Locate the cell with the specified text and output its [x, y] center coordinate. 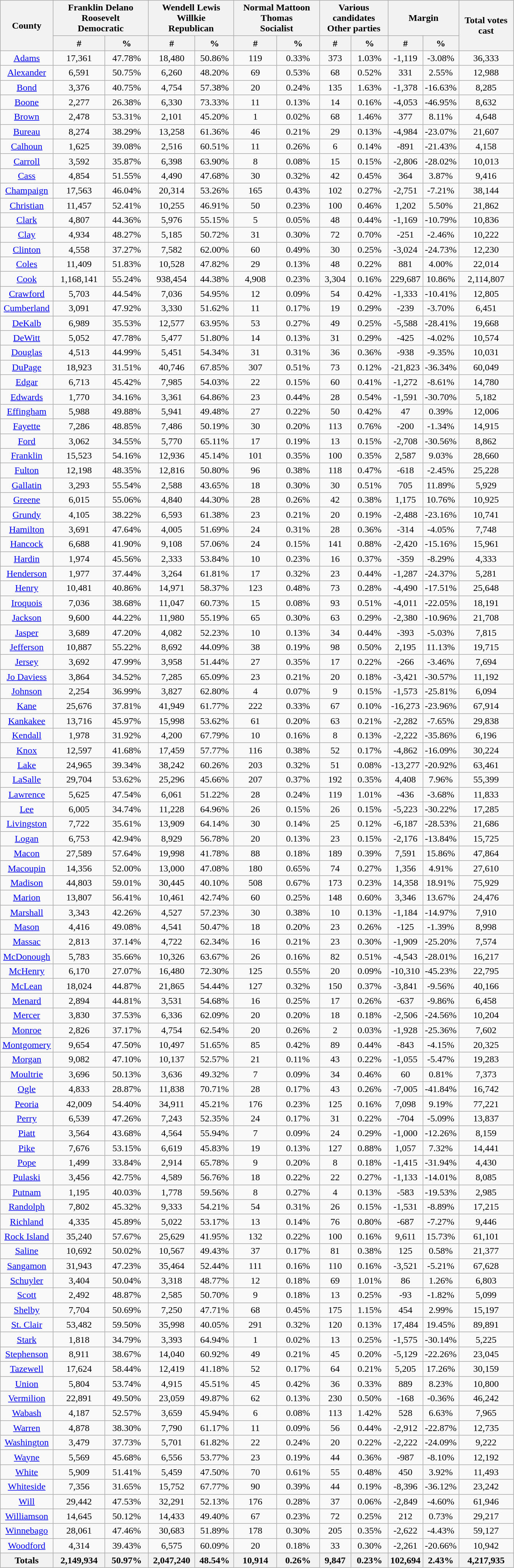
9,082 [79, 1060]
2,277 [79, 102]
48.27% [127, 235]
10,481 [79, 588]
14,441 [486, 1148]
45.66% [214, 780]
25,296 [172, 780]
-4.02% [440, 338]
-14.01% [440, 1178]
10,800 [486, 1383]
Stark [27, 1339]
61.36% [214, 132]
50.75% [127, 73]
54.95% [214, 294]
-1,119 [406, 58]
6,803 [486, 1280]
10,887 [79, 647]
34.52% [127, 677]
Macoupin [27, 868]
4.00% [440, 264]
27,589 [79, 853]
45.32% [127, 1207]
9,222 [486, 1443]
50.86% [214, 58]
0.76% [370, 426]
-1.82% [440, 1295]
62.09% [214, 1015]
28,061 [79, 1531]
165 [255, 190]
Effingham [27, 411]
-2,849 [406, 1501]
13,837 [486, 1118]
60.26% [214, 765]
67.79% [214, 736]
1.42% [370, 1413]
86 [406, 1280]
373 [335, 58]
8,159 [486, 1133]
6,196 [486, 736]
41.18% [214, 1369]
24,965 [79, 765]
90 [255, 1487]
9.03% [440, 456]
-2,912 [406, 1428]
61 [255, 721]
Jersey [27, 662]
56.76% [214, 1178]
-5,129 [406, 1354]
Putnam [27, 1192]
5,205 [406, 1369]
-3.70% [440, 308]
9,600 [79, 618]
63,461 [486, 765]
-843 [406, 1045]
7,286 [79, 426]
Sangamon [27, 1266]
18,923 [79, 367]
11,838 [172, 1089]
132 [255, 1236]
12,230 [486, 250]
-8.61% [440, 382]
-13,277 [406, 765]
-25.20% [440, 942]
Hamilton [27, 529]
Mason [27, 927]
3,062 [79, 441]
3,692 [79, 662]
47.10% [127, 1060]
59.01% [127, 883]
51.22% [214, 794]
8,998 [486, 927]
-30.56% [440, 441]
11.89% [440, 485]
Greene [27, 500]
38.30% [127, 1428]
1,778 [172, 1192]
3,343 [79, 912]
-17.51% [440, 588]
53.74% [127, 1383]
10,013 [486, 161]
-10.96% [440, 618]
Totals [27, 1560]
Marshall [27, 912]
Margin [423, 18]
7,676 [79, 1148]
Shelby [27, 1310]
2,914 [172, 1163]
-0.36% [440, 1399]
-36.12% [440, 1487]
4,527 [172, 912]
55.54% [127, 485]
0.81% [440, 1074]
5 [255, 220]
64.86% [214, 397]
37.53% [127, 1015]
7,574 [486, 942]
3,330 [172, 308]
-30.14% [440, 1339]
3,830 [79, 1015]
-7.27% [440, 1222]
65.11% [214, 441]
14,040 [172, 1354]
1,175 [406, 500]
7,373 [486, 1074]
16,742 [486, 1089]
-36.34% [440, 367]
6,330 [172, 102]
-1,909 [406, 942]
-2,622 [406, 1531]
1.46% [370, 117]
38 [255, 647]
47,864 [486, 853]
Knox [27, 750]
-24.56% [440, 1015]
3,958 [172, 662]
6,005 [79, 809]
1,499 [79, 1163]
13,807 [79, 897]
3.87% [440, 176]
-25.81% [440, 692]
2,478 [79, 117]
37.73% [127, 1443]
42.26% [127, 912]
14,358 [406, 883]
5.50% [440, 205]
5,052 [79, 338]
-4.60% [440, 1501]
938,454 [172, 279]
-3,421 [406, 677]
33.84% [127, 1163]
-1,184 [406, 912]
Total votes cast [486, 26]
Henderson [27, 573]
889 [406, 1383]
-1,928 [406, 1030]
Peoria [27, 1104]
61.17% [214, 1428]
1,818 [79, 1339]
45.83% [214, 1148]
49.87% [214, 1399]
Kane [27, 706]
377 [406, 117]
52.23% [214, 632]
-14.97% [440, 912]
4.91% [440, 868]
63.67% [214, 957]
35.61% [127, 824]
-1,575 [406, 1339]
-2,420 [406, 544]
53,482 [79, 1325]
-987 [406, 1457]
53.17% [214, 1222]
12,198 [79, 471]
-23.16% [440, 515]
55.06% [127, 500]
19,715 [486, 647]
40.05% [214, 1325]
67.77% [214, 1487]
10,137 [172, 1060]
1,977 [79, 573]
-618 [406, 471]
11,980 [172, 618]
DuPage [27, 367]
3,691 [79, 529]
118 [335, 471]
45.89% [127, 1222]
19,283 [486, 1060]
3,376 [79, 87]
-28.53% [440, 824]
0.05% [298, 220]
7,098 [406, 1104]
2,587 [406, 456]
7,985 [172, 382]
230 [335, 1399]
Christian [27, 205]
-1,333 [406, 294]
189 [335, 853]
41,949 [172, 706]
2,894 [79, 1001]
Union [27, 1383]
Ogle [27, 1089]
37.44% [127, 573]
-30.22% [440, 809]
10,326 [172, 957]
18,191 [486, 603]
-5.47% [440, 1060]
4,934 [79, 235]
38,242 [172, 765]
52.13% [214, 1501]
1,974 [79, 559]
-10,310 [406, 971]
1,202 [406, 205]
41.95% [214, 1236]
58.44% [127, 1369]
-2,488 [406, 515]
47 [406, 411]
1,625 [79, 146]
11,409 [79, 264]
76 [335, 1222]
24,476 [486, 897]
7.32% [440, 1148]
0.11% [298, 1060]
49.48% [214, 411]
-239 [406, 308]
Fulton [27, 471]
Kankakee [27, 721]
-1.34% [440, 426]
34.74% [127, 809]
21,708 [486, 618]
45.51% [214, 1383]
229,687 [406, 279]
7,694 [486, 662]
54.68% [214, 1001]
25,676 [79, 706]
6.63% [440, 1413]
6,015 [79, 500]
5,703 [79, 294]
-3.68% [440, 794]
5,804 [79, 1383]
50.69% [127, 1310]
57.77% [214, 750]
46.04% [127, 190]
10,692 [79, 1251]
52.35% [214, 1118]
Warren [27, 1428]
8,911 [79, 1354]
40.75% [127, 87]
-4,053 [406, 102]
9,416 [486, 176]
3,293 [79, 485]
89,891 [486, 1325]
192 [335, 780]
3,091 [79, 308]
51.44% [214, 662]
17,459 [172, 750]
10,914 [255, 1560]
Fayette [27, 426]
16,217 [486, 957]
Champaign [27, 190]
7,486 [172, 426]
25,228 [486, 471]
-5,223 [406, 809]
1,195 [79, 1192]
60.73% [214, 603]
0.55% [298, 971]
-9.86% [440, 1001]
-8,396 [406, 1487]
15,752 [172, 1487]
Randolph [27, 1207]
75,929 [486, 883]
15,197 [486, 1310]
0.67% [298, 883]
Franklin Delano RooseveltDemocratic [101, 18]
-35.86% [440, 736]
-168 [406, 1399]
89 [335, 1045]
16,480 [172, 971]
29,217 [486, 1516]
3,689 [79, 632]
9,654 [79, 1045]
-3.08% [440, 58]
-2,380 [406, 618]
57.38% [214, 87]
5,770 [172, 441]
7,591 [406, 853]
123 [255, 588]
37.81% [127, 706]
18,024 [79, 986]
-251 [406, 235]
5,451 [172, 353]
35,998 [172, 1325]
0.61% [298, 1472]
-125 [406, 927]
-19.53% [440, 1192]
48.20% [214, 73]
-30.70% [440, 397]
51.80% [214, 338]
705 [406, 485]
49.88% [127, 411]
7,582 [172, 250]
6,556 [172, 1457]
35.53% [127, 323]
4,105 [79, 515]
-5.03% [440, 632]
Franklin [27, 456]
54.21% [214, 1207]
-2,506 [406, 1015]
291 [255, 1325]
Richland [27, 1222]
-4.05% [440, 529]
55.24% [127, 279]
30,445 [172, 883]
6,591 [79, 73]
67,628 [486, 1266]
13,716 [79, 721]
-45.23% [440, 971]
51.62% [214, 308]
222 [255, 706]
33 [335, 1546]
65.78% [214, 1163]
6,260 [172, 73]
Stephenson [27, 1354]
6,753 [79, 839]
0.49% [298, 250]
31.92% [127, 736]
21,607 [486, 132]
3,404 [79, 1280]
Monroe [27, 1030]
4,082 [172, 632]
Jo Daviess [27, 677]
-2,261 [406, 1546]
30,683 [172, 1531]
-4,011 [406, 603]
6,336 [172, 1015]
23,242 [486, 1487]
-16,273 [406, 706]
-3,841 [406, 986]
4,807 [79, 220]
3,346 [406, 897]
111 [255, 1266]
-314 [406, 529]
4,430 [486, 1163]
43.68% [127, 1133]
-1,133 [406, 1178]
148 [335, 897]
8,929 [172, 839]
-4,862 [406, 750]
-28.41% [440, 323]
364 [406, 176]
12,816 [172, 471]
-10.41% [440, 294]
72.30% [214, 971]
15.86% [440, 853]
4,878 [79, 1428]
46 [255, 132]
11.13% [440, 647]
Calhoun [27, 146]
4,314 [79, 1546]
44.22% [127, 618]
-20.66% [440, 1546]
27.07% [127, 971]
29,704 [79, 780]
3,564 [79, 1133]
50.13% [127, 1074]
10.86% [440, 279]
-21.43% [440, 146]
47.71% [214, 1310]
7,815 [486, 632]
Lawrence [27, 794]
Logan [27, 839]
Coles [27, 264]
54.40% [127, 1104]
6,593 [172, 515]
21,862 [486, 205]
5,976 [172, 220]
3,636 [172, 1074]
32,291 [172, 1501]
2.43% [440, 1560]
Carroll [27, 161]
-31.94% [440, 1163]
35,464 [172, 1266]
5,022 [172, 1222]
38.22% [127, 515]
10,741 [486, 515]
Woodford [27, 1546]
0.47% [370, 471]
45.94% [214, 1413]
29,838 [486, 721]
44.81% [127, 1001]
12,735 [486, 1428]
Will [27, 1501]
-8.10% [440, 1457]
13,000 [172, 868]
0.70% [370, 235]
3,393 [172, 1339]
45.20% [214, 117]
7,285 [172, 677]
11,228 [172, 809]
Piatt [27, 1133]
-4.15% [440, 1045]
62.00% [214, 250]
0.54% [370, 397]
Alexander [27, 73]
Clinton [27, 250]
35.66% [127, 957]
-3,521 [406, 1266]
LaSalle [27, 780]
45.97% [127, 721]
-891 [406, 146]
101 [255, 456]
44.09% [214, 647]
4,541 [172, 927]
-637 [406, 1001]
7,602 [486, 1030]
Wendell Lewis WillkieRepublican [191, 18]
21 [255, 1060]
Cumberland [27, 308]
7.96% [440, 780]
3,318 [172, 1280]
1,770 [79, 397]
Clark [27, 220]
2,333 [172, 559]
57.06% [214, 544]
3,456 [79, 1178]
1,978 [79, 736]
60.09% [214, 1546]
3,864 [79, 677]
70 [255, 1472]
15,523 [79, 456]
55,399 [486, 780]
14,780 [486, 382]
5,909 [79, 1472]
14,915 [486, 426]
17,484 [406, 1325]
53.31% [127, 117]
Grundy [27, 515]
58.37% [214, 588]
4,589 [172, 1178]
81 [335, 1251]
Hancock [27, 544]
19.45% [440, 1325]
4,722 [172, 942]
10,925 [486, 500]
0.03% [370, 1030]
31.51% [127, 367]
Rock Island [27, 1236]
7,250 [172, 1310]
180 [255, 868]
3,264 [172, 573]
-25.36% [440, 1030]
3,531 [172, 1001]
-22.26% [440, 1354]
4,915 [172, 1383]
8,274 [79, 132]
-393 [406, 632]
34.55% [127, 441]
61.81% [214, 573]
45.56% [127, 559]
-359 [406, 559]
2,985 [486, 1192]
25,648 [486, 588]
-13.84% [440, 839]
2,492 [79, 1295]
30,224 [486, 750]
-21,823 [406, 367]
7,790 [172, 1428]
-200 [406, 426]
5,182 [486, 397]
Ford [27, 441]
10,222 [486, 235]
38.29% [127, 132]
39.34% [127, 765]
8,085 [486, 1178]
Whiteside [27, 1487]
4,854 [79, 176]
28.87% [127, 1089]
11,047 [172, 603]
57.23% [214, 912]
-4,543 [406, 957]
15.73% [440, 1236]
55 [335, 1472]
10,255 [172, 205]
17.26% [440, 1369]
59.56% [214, 1192]
65.09% [214, 677]
175 [335, 1310]
11,457 [79, 205]
4,217,935 [486, 1560]
10,942 [486, 1546]
41.90% [127, 544]
12,805 [486, 294]
-24.09% [440, 1443]
Washington [27, 1443]
19,668 [486, 323]
2,588 [172, 485]
-4,984 [406, 132]
4,648 [486, 117]
15,725 [486, 839]
5,569 [79, 1457]
51.65% [214, 1045]
-1,415 [406, 1163]
-704 [406, 1118]
49.43% [214, 1251]
5,459 [172, 1472]
County [27, 26]
-3,024 [406, 250]
Johnson [27, 692]
4,908 [255, 279]
55.15% [214, 220]
Jasper [27, 632]
6,398 [172, 161]
22,014 [486, 264]
44.30% [214, 500]
51.89% [214, 1531]
12,597 [79, 750]
Vermilion [27, 1399]
0.52% [370, 73]
45.42% [127, 382]
51.69% [214, 529]
Crawford [27, 294]
27,610 [486, 868]
12,192 [486, 1457]
14,433 [172, 1516]
-7,005 [406, 1089]
Schuyler [27, 1280]
47.08% [214, 868]
-15.16% [440, 544]
50.19% [214, 426]
12,936 [172, 456]
56.41% [127, 897]
0.53% [298, 73]
3,361 [172, 397]
50.97% [127, 1560]
Boone [27, 102]
77,221 [486, 1104]
0.06% [370, 1501]
-2.46% [440, 235]
-23.07% [440, 132]
49.40% [214, 1516]
-1,287 [406, 573]
44.87% [127, 986]
30,159 [486, 1369]
-7.65% [440, 721]
42,009 [79, 1104]
8.23% [440, 1383]
7,722 [79, 824]
4,490 [172, 176]
2 [335, 1030]
65 [255, 618]
-2,806 [406, 161]
63.95% [214, 323]
4,513 [79, 353]
203 [255, 765]
53.15% [127, 1148]
Douglas [27, 353]
50.47% [214, 927]
-16.09% [440, 750]
173 [335, 883]
110 [335, 1266]
-1,272 [406, 382]
10,528 [172, 264]
20,314 [172, 190]
14,645 [79, 1516]
-938 [406, 353]
9,333 [172, 1207]
82 [335, 957]
-24.37% [440, 573]
10,567 [172, 1251]
17,624 [79, 1369]
2,585 [172, 1295]
Massac [27, 942]
37.14% [127, 942]
61.82% [214, 1443]
12,006 [486, 411]
5,099 [486, 1295]
Hardin [27, 559]
35,240 [79, 1236]
-22.87% [440, 1428]
50.80% [214, 471]
51.83% [127, 264]
22,795 [486, 971]
6,575 [172, 1546]
102,694 [406, 1560]
20,325 [486, 1045]
-46.95% [440, 102]
McHenry [27, 971]
Mercer [27, 1015]
Wayne [27, 1457]
2,149,934 [79, 1560]
54.16% [127, 456]
14,971 [172, 588]
4,335 [79, 1222]
56.78% [214, 839]
-1,169 [406, 220]
-10.79% [440, 220]
26.38% [127, 102]
Edgar [27, 382]
-3.46% [440, 662]
2,047,240 [172, 1560]
64 [335, 1369]
47.20% [127, 632]
Jackson [27, 618]
39.08% [127, 146]
6,451 [486, 308]
17,285 [486, 809]
0.60% [370, 897]
42.75% [127, 1178]
93 [335, 603]
53 [255, 323]
28,660 [486, 456]
35.87% [127, 161]
-22.05% [440, 603]
4,187 [79, 1413]
54.44% [214, 986]
60.92% [214, 1354]
40.86% [127, 588]
53.26% [214, 190]
-9.56% [440, 986]
Cass [27, 176]
1,356 [406, 868]
41.78% [214, 853]
-1,573 [406, 692]
6,094 [486, 692]
-16.63% [440, 87]
508 [255, 883]
50.72% [214, 235]
12,577 [172, 323]
5,281 [486, 573]
Iroquois [27, 603]
47.99% [127, 662]
64.94% [214, 1339]
-8.29% [440, 559]
54.03% [214, 382]
205 [335, 1531]
5,929 [486, 485]
47.92% [127, 308]
Moultrie [27, 1074]
4,408 [406, 780]
48.77% [214, 1280]
2.55% [440, 73]
36.99% [127, 692]
41.68% [127, 750]
60,049 [486, 367]
64.96% [214, 809]
Macon [27, 853]
-28.01% [440, 957]
5,783 [79, 957]
48.85% [127, 426]
Henry [27, 588]
11,493 [486, 1472]
0.07% [298, 692]
Saline [27, 1251]
59,127 [486, 1531]
47.26% [127, 1118]
5,225 [486, 1339]
-687 [406, 1222]
Bureau [27, 132]
1.03% [370, 58]
Marion [27, 897]
50.70% [214, 1295]
62.54% [214, 1030]
-2,708 [406, 441]
8,862 [486, 441]
42.94% [127, 839]
Menard [27, 1001]
178 [255, 1531]
12,419 [172, 1369]
2,254 [79, 692]
5,701 [172, 1443]
57.67% [127, 1236]
21,686 [486, 824]
0.65% [298, 868]
0.80% [370, 1222]
47.64% [127, 529]
55.22% [127, 647]
61.77% [214, 706]
49.32% [214, 1074]
7,243 [172, 1118]
7,802 [79, 1207]
44.36% [127, 220]
74 [335, 868]
38,144 [486, 190]
4,558 [79, 250]
Pike [27, 1148]
-1,055 [406, 1060]
6,989 [79, 323]
-24.73% [440, 250]
5,988 [79, 411]
4,416 [79, 927]
88 [255, 853]
11,833 [486, 794]
10.76% [440, 500]
31,943 [79, 1266]
3,592 [79, 161]
DeWitt [27, 338]
85 [255, 1045]
St. Clair [27, 1325]
8,285 [486, 87]
2,195 [406, 647]
49.50% [127, 1399]
DeKalb [27, 323]
McLean [27, 986]
-2,176 [406, 839]
7,910 [486, 912]
9.19% [440, 1104]
10,204 [486, 1015]
2,516 [172, 146]
-1,378 [406, 87]
21,865 [172, 986]
454 [406, 1310]
21,377 [486, 1251]
Winnebago [27, 1531]
55.94% [214, 1133]
-6,187 [406, 824]
-20.92% [440, 765]
Edwards [27, 397]
10,031 [486, 353]
13,909 [172, 824]
4,158 [486, 146]
212 [406, 1516]
331 [406, 73]
47.54% [127, 794]
0.43% [298, 190]
37.27% [127, 250]
19,998 [172, 853]
6,688 [79, 544]
-2.45% [440, 471]
3,659 [172, 1413]
6,713 [79, 382]
-2,751 [406, 190]
Montgomery [27, 1045]
47.68% [214, 176]
55.19% [214, 618]
0.73% [440, 1516]
881 [406, 264]
60.51% [214, 146]
7,965 [486, 1413]
45.21% [214, 1104]
3,479 [79, 1443]
Lee [27, 809]
25 [335, 824]
1.15% [370, 1310]
98 [335, 647]
49.08% [127, 927]
102 [335, 190]
44.99% [127, 353]
1.63% [370, 87]
48.87% [127, 1295]
13,258 [172, 132]
52.00% [127, 868]
8,692 [172, 647]
38.67% [127, 1354]
52.44% [214, 1266]
116 [255, 750]
6,458 [486, 1001]
9,847 [335, 1560]
43.65% [214, 485]
-425 [406, 338]
Normal Mattoon ThomasSocialist [276, 18]
-266 [406, 662]
9,446 [486, 1222]
46,242 [486, 1399]
-5.21% [440, 1266]
44.54% [127, 294]
62.34% [214, 942]
10,497 [172, 1045]
7,356 [79, 1487]
Kendall [27, 736]
Various candidatesOther parties [354, 18]
-4.43% [440, 1531]
Madison [27, 883]
-5.09% [440, 1118]
Lake [27, 765]
6,061 [172, 794]
63.90% [214, 161]
17,215 [486, 1207]
56 [335, 1428]
62.80% [214, 692]
10,461 [172, 897]
Gallatin [27, 485]
96 [255, 471]
61.38% [214, 515]
-30.57% [440, 677]
18.91% [440, 883]
4,005 [172, 529]
47.53% [127, 1501]
23,045 [486, 1354]
120 [335, 1325]
-436 [406, 794]
37.17% [127, 1030]
-2,282 [406, 721]
44,803 [79, 883]
52.41% [127, 205]
5,941 [172, 411]
Jefferson [27, 647]
51.41% [127, 1472]
Livingston [27, 824]
3,827 [172, 692]
3,696 [79, 1074]
141 [335, 544]
3,304 [335, 279]
9,611 [406, 1236]
14,356 [79, 868]
McDonough [27, 957]
40,746 [172, 367]
39.43% [127, 1546]
2,813 [79, 942]
50.02% [127, 1251]
2,101 [172, 117]
40.03% [127, 1192]
38.68% [127, 603]
4,333 [486, 559]
528 [406, 1413]
51.55% [127, 176]
-9.35% [440, 353]
54.34% [214, 353]
Cook [27, 279]
4,200 [172, 736]
50.12% [127, 1516]
-28.02% [440, 161]
53.84% [214, 559]
4,564 [172, 1133]
67,914 [486, 706]
Pulaski [27, 1178]
5,477 [172, 338]
25,629 [172, 1236]
62 [255, 1399]
5,185 [172, 235]
-1.39% [440, 927]
4,840 [172, 500]
45.68% [127, 1457]
2,114,807 [486, 279]
0.10% [370, 706]
-23.96% [440, 706]
9,108 [172, 544]
34,911 [172, 1104]
47.82% [214, 264]
34.79% [127, 1339]
5,625 [79, 794]
8.11% [440, 117]
13.67% [440, 897]
44.38% [214, 279]
61,946 [486, 1501]
15,998 [172, 721]
46.91% [214, 205]
1.26% [440, 1280]
0.41% [370, 382]
Williamson [27, 1516]
48.35% [127, 471]
47.23% [127, 1266]
11,192 [486, 677]
51 [335, 765]
36,333 [486, 58]
48.54% [214, 1560]
64.14% [214, 824]
17,563 [79, 190]
Wabash [27, 1413]
17,361 [79, 58]
7,704 [79, 1310]
3.92% [440, 1472]
8,632 [486, 102]
-583 [406, 1192]
-12.26% [440, 1133]
12,988 [486, 73]
Morgan [27, 1060]
White [27, 1472]
22,891 [79, 1399]
-93 [406, 1295]
29,442 [79, 1501]
45.14% [214, 456]
-1,531 [406, 1207]
15,961 [486, 544]
207 [255, 780]
70.71% [214, 1089]
57.64% [127, 853]
0.58% [440, 1251]
Scott [27, 1295]
4,833 [79, 1089]
67.85% [214, 367]
-8.89% [440, 1207]
34.16% [127, 397]
40.10% [214, 883]
59.50% [127, 1325]
50.04% [127, 1280]
7,748 [486, 529]
18,480 [172, 58]
47.46% [127, 1531]
10,574 [486, 338]
450 [406, 1472]
6,619 [172, 1148]
Clay [27, 235]
10,836 [486, 220]
1,168,141 [79, 279]
-1,591 [406, 397]
Adams [27, 58]
135 [335, 87]
Tazewell [27, 1369]
6,539 [79, 1118]
-7.21% [440, 190]
73.33% [214, 102]
150 [335, 986]
31.65% [127, 1487]
Bond [27, 87]
-5,588 [406, 323]
6,170 [79, 971]
Pope [27, 1163]
42.74% [214, 897]
-1,000 [406, 1133]
2,826 [79, 1030]
307 [255, 367]
1,057 [406, 1148]
Perry [27, 1118]
23,059 [172, 1399]
2.99% [440, 1310]
-41.84% [440, 1089]
53.77% [214, 1457]
-4,490 [406, 588]
Brown [27, 117]
61,101 [486, 1236]
40,166 [486, 986]
